Pinpoint the cell where the given text exists, returning its (x, y) midpoint coordinate. 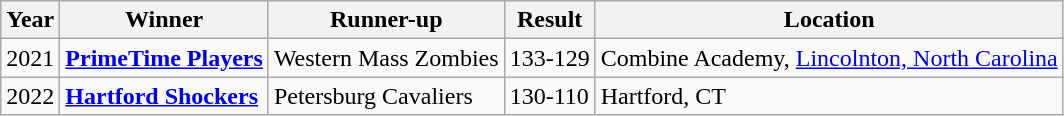
2022 (30, 96)
Hartford Shockers (164, 96)
Petersburg Cavaliers (386, 96)
Location (829, 20)
PrimeTime Players (164, 58)
Hartford, CT (829, 96)
Year (30, 20)
Runner-up (386, 20)
133-129 (550, 58)
Winner (164, 20)
Result (550, 20)
2021 (30, 58)
130-110 (550, 96)
Combine Academy, Lincolnton, North Carolina (829, 58)
Western Mass Zombies (386, 58)
